Output the (x, y) coordinate of the center of the cell containing the given text.  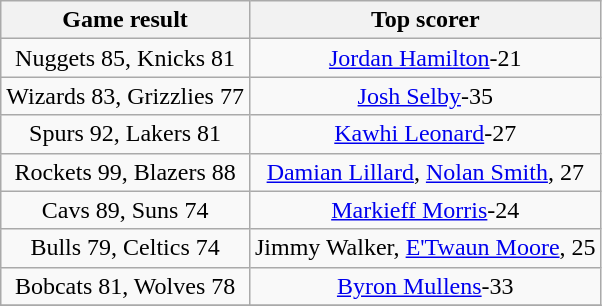
Bulls 79, Celtics 74 (126, 248)
Spurs 92, Lakers 81 (126, 134)
Markieff Morris-24 (425, 210)
Nuggets 85, Knicks 81 (126, 58)
Jimmy Walker, E'Twaun Moore, 25 (425, 248)
Josh Selby-35 (425, 96)
Kawhi Leonard-27 (425, 134)
Wizards 83, Grizzlies 77 (126, 96)
Damian Lillard, Nolan Smith, 27 (425, 172)
Cavs 89, Suns 74 (126, 210)
Byron Mullens-33 (425, 286)
Rockets 99, Blazers 88 (126, 172)
Bobcats 81, Wolves 78 (126, 286)
Jordan Hamilton-21 (425, 58)
Top scorer (425, 20)
Game result (126, 20)
